Provide the [x, y] coordinate of the cell's center where the given text is located.  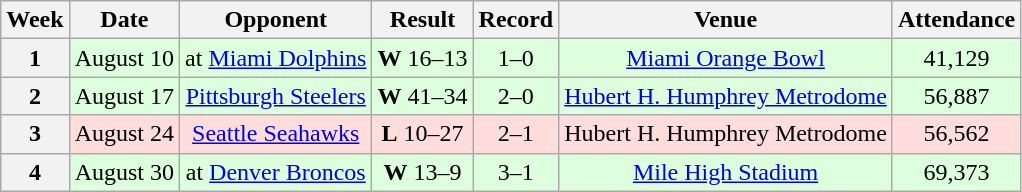
69,373 [956, 172]
Seattle Seahawks [276, 134]
Mile High Stadium [726, 172]
Date [124, 20]
August 24 [124, 134]
at Denver Broncos [276, 172]
Pittsburgh Steelers [276, 96]
August 30 [124, 172]
2–1 [516, 134]
Week [35, 20]
2–0 [516, 96]
W 13–9 [422, 172]
1 [35, 58]
4 [35, 172]
August 17 [124, 96]
3 [35, 134]
Result [422, 20]
1–0 [516, 58]
August 10 [124, 58]
Miami Orange Bowl [726, 58]
Opponent [276, 20]
Attendance [956, 20]
at Miami Dolphins [276, 58]
W 16–13 [422, 58]
3–1 [516, 172]
2 [35, 96]
56,887 [956, 96]
W 41–34 [422, 96]
56,562 [956, 134]
41,129 [956, 58]
Record [516, 20]
Venue [726, 20]
L 10–27 [422, 134]
